Extract the [x, y] coordinate from the center of the cell holding the provided text.  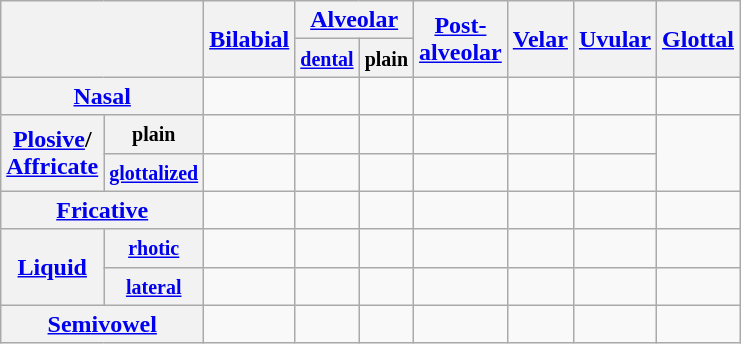
Liquid [52, 267]
Plosive/Affricate [52, 153]
glottalized [154, 172]
Glottal [698, 39]
Fricative [102, 210]
rhotic [154, 248]
Nasal [102, 96]
Semivowel [102, 324]
dental [327, 58]
lateral [154, 286]
Bilabial [250, 39]
Uvular [614, 39]
Alveolar [354, 20]
Post-alveolar [461, 39]
Velar [540, 39]
